Detect which cell encompasses the target text, then output its (X, Y) center coordinate. 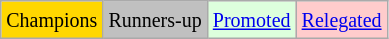
Relegated (342, 20)
Promoted (252, 20)
Champions (52, 20)
Runners-up (155, 20)
